Search for the cell housing the specified text and yield its (X, Y) center coordinate. 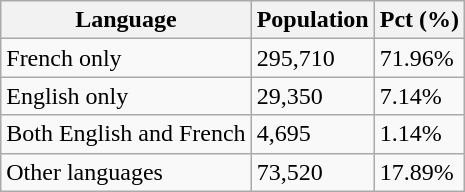
17.89% (419, 172)
295,710 (312, 58)
71.96% (419, 58)
7.14% (419, 96)
29,350 (312, 96)
Population (312, 20)
English only (126, 96)
Both English and French (126, 134)
4,695 (312, 134)
Other languages (126, 172)
Language (126, 20)
1.14% (419, 134)
French only (126, 58)
73,520 (312, 172)
Pct (%) (419, 20)
